For the text-containing cell, return its midpoint in [X, Y] coordinate format. 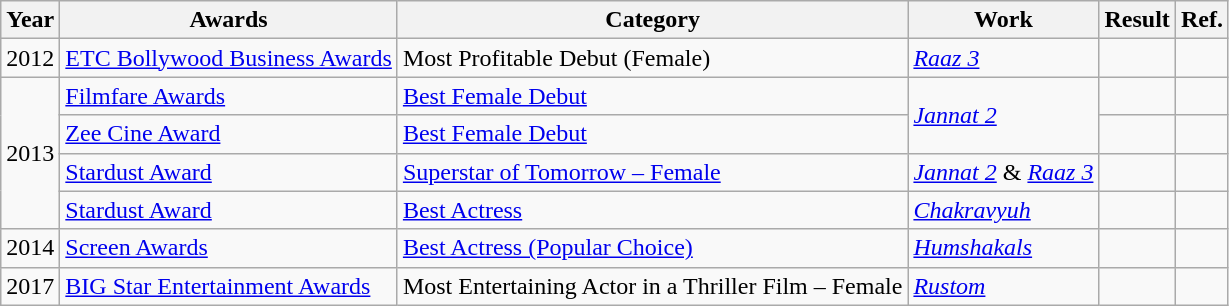
Result [1137, 20]
Jannat 2 & Raaz 3 [1004, 172]
Raaz 3 [1004, 58]
Year [30, 20]
Category [652, 20]
2012 [30, 58]
Chakravyuh [1004, 210]
Most Profitable Debut (Female) [652, 58]
Jannat 2 [1004, 115]
Best Actress [652, 210]
Rustom [1004, 286]
Filmfare Awards [229, 96]
Superstar of Tomorrow – Female [652, 172]
Best Actress (Popular Choice) [652, 248]
BIG Star Entertainment Awards [229, 286]
ETC Bollywood Business Awards [229, 58]
Screen Awards [229, 248]
Zee Cine Award [229, 134]
Humshakals [1004, 248]
2013 [30, 153]
2014 [30, 248]
Awards [229, 20]
Work [1004, 20]
Most Entertaining Actor in a Thriller Film – Female [652, 286]
2017 [30, 286]
Ref. [1202, 20]
